From the cell containing the given text, extract its center point as (x, y) coordinate. 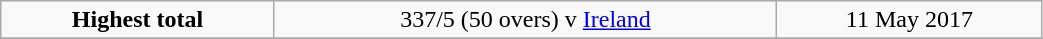
Highest total (138, 20)
11 May 2017 (910, 20)
337/5 (50 overs) v Ireland (526, 20)
